Pinpoint the cell where the given text exists, returning its (x, y) midpoint coordinate. 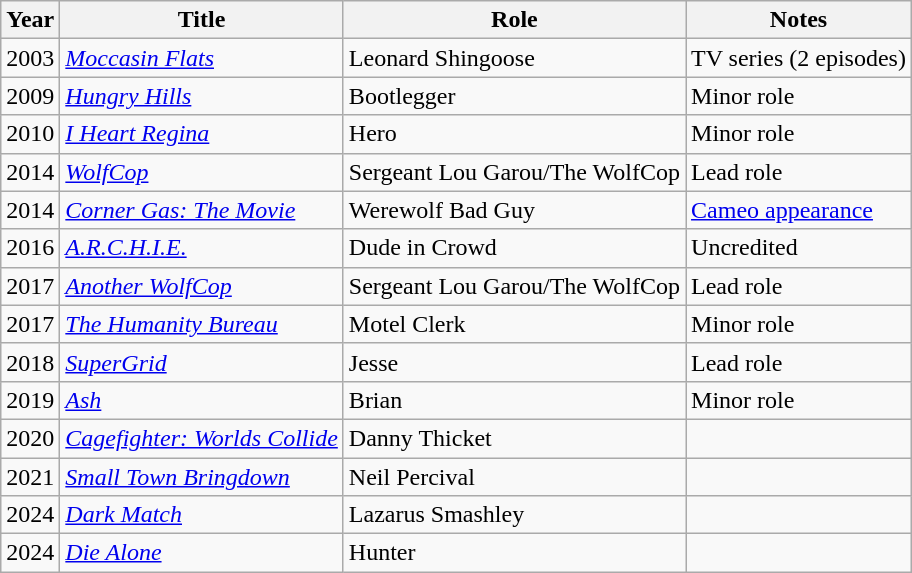
Hungry Hills (202, 96)
SuperGrid (202, 362)
Werewolf Bad Guy (514, 210)
Bootlegger (514, 96)
2020 (30, 438)
Dude in Crowd (514, 248)
Neil Percival (514, 477)
2003 (30, 58)
TV series (2 episodes) (799, 58)
WolfCop (202, 172)
Cagefighter: Worlds Collide (202, 438)
Another WolfCop (202, 286)
I Heart Regina (202, 134)
Ash (202, 400)
2016 (30, 248)
Uncredited (799, 248)
Die Alone (202, 553)
Moccasin Flats (202, 58)
Corner Gas: The Movie (202, 210)
2010 (30, 134)
Role (514, 20)
Brian (514, 400)
2021 (30, 477)
Year (30, 20)
Danny Thicket (514, 438)
The Humanity Bureau (202, 324)
Dark Match (202, 515)
2018 (30, 362)
A.R.C.H.I.E. (202, 248)
2019 (30, 400)
Jesse (514, 362)
Title (202, 20)
Hero (514, 134)
Cameo appearance (799, 210)
Small Town Bringdown (202, 477)
Leonard Shingoose (514, 58)
2009 (30, 96)
Notes (799, 20)
Hunter (514, 553)
Lazarus Smashley (514, 515)
Motel Clerk (514, 324)
